Output the [X, Y] coordinate of the center of the cell containing the given text.  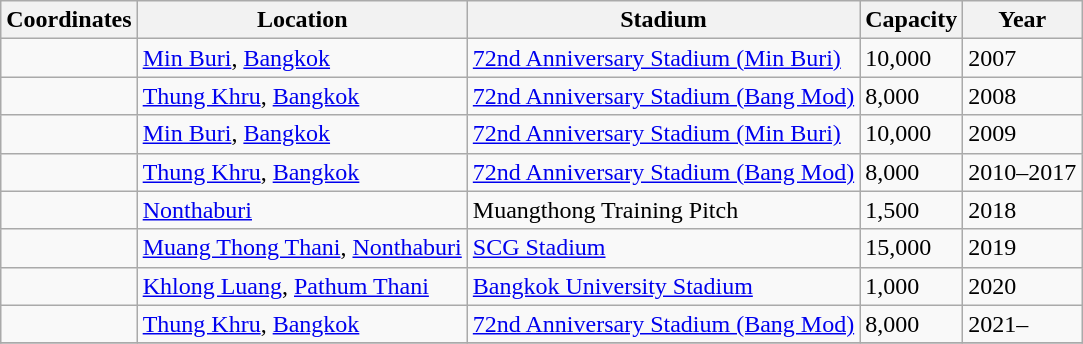
Stadium [663, 20]
1,500 [912, 210]
Muang Thong Thani, Nonthaburi [302, 248]
Capacity [912, 20]
Muangthong Training Pitch [663, 210]
15,000 [912, 248]
SCG Stadium [663, 248]
Nonthaburi [302, 210]
Year [1022, 20]
2010–2017 [1022, 172]
Bangkok University Stadium [663, 286]
Khlong Luang, Pathum Thani [302, 286]
2018 [1022, 210]
Location [302, 20]
2021– [1022, 324]
2008 [1022, 96]
2019 [1022, 248]
Coordinates [69, 20]
2009 [1022, 134]
2020 [1022, 286]
1,000 [912, 286]
2007 [1022, 58]
